Pinpoint the cell where the given text exists, returning its [x, y] midpoint coordinate. 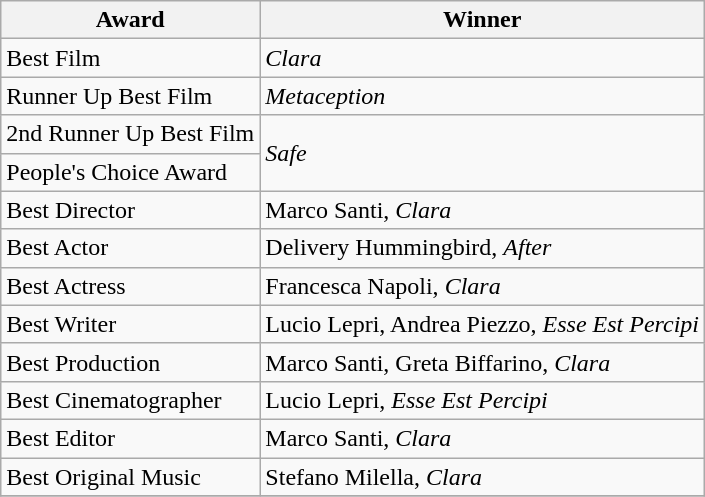
Lucio Lepri, Andrea Piezzo, Esse Est Percipi [482, 324]
Best Original Music [130, 477]
Safe [482, 153]
Best Editor [130, 438]
Lucio Lepri, Esse Est Percipi [482, 400]
Best Actress [130, 286]
Francesca Napoli, Clara [482, 286]
Best Film [130, 58]
Metaception [482, 96]
Best Director [130, 210]
Winner [482, 20]
Best Cinematographer [130, 400]
2nd Runner Up Best Film [130, 134]
Clara [482, 58]
Best Production [130, 362]
Best Writer [130, 324]
Delivery Hummingbird, After [482, 248]
Stefano Milella, Clara [482, 477]
People's Choice Award [130, 172]
Best Actor [130, 248]
Award [130, 20]
Runner Up Best Film [130, 96]
Marco Santi, Greta Biffarino, Clara [482, 362]
